Return the (x, y) coordinate for the center point of the cell that contains the specified text.  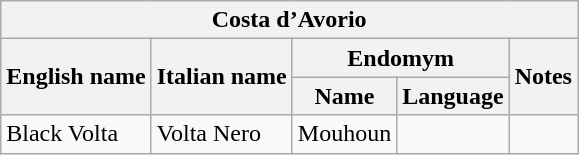
Name (344, 96)
Italian name (222, 77)
Endomym (400, 58)
Mouhoun (344, 134)
Volta Nero (222, 134)
Language (453, 96)
English name (76, 77)
Costa d’Avorio (290, 20)
Notes (543, 77)
Black Volta (76, 134)
